From the cell containing the given text, extract its center point as [x, y] coordinate. 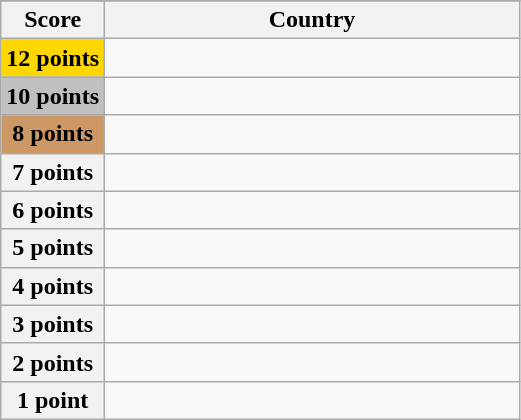
2 points [53, 362]
4 points [53, 286]
Country [312, 20]
Score [53, 20]
6 points [53, 210]
5 points [53, 248]
3 points [53, 324]
12 points [53, 58]
10 points [53, 96]
8 points [53, 134]
1 point [53, 400]
7 points [53, 172]
